Scan for the cell matching the given text and deliver its [x, y] coordinate at center. 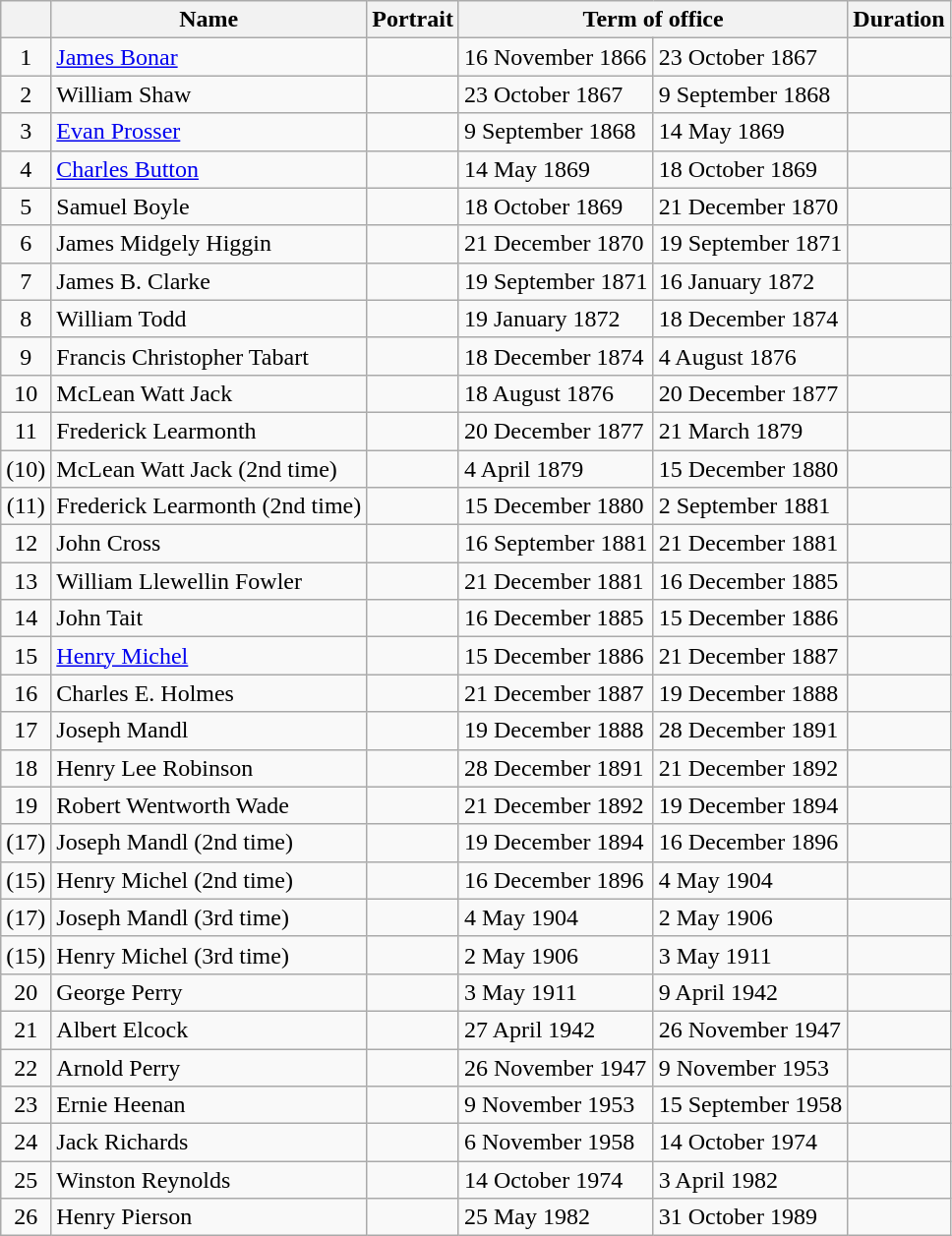
16 November 1866 [556, 57]
7 [26, 281]
(11) [26, 506]
Charles Button [208, 169]
12 [26, 544]
22 [26, 1067]
(10) [26, 469]
Ernie Heenan [208, 1105]
24 [26, 1143]
17 [26, 731]
23 [26, 1105]
Name [208, 20]
Henry Michel [208, 656]
James Bonar [208, 57]
George Perry [208, 992]
Portrait [413, 20]
16 [26, 693]
18 [26, 768]
Jack Richards [208, 1143]
8 [26, 319]
Henry Michel (3rd time) [208, 955]
Joseph Mandl (3rd time) [208, 917]
Robert Wentworth Wade [208, 805]
11 [26, 431]
Henry Lee Robinson [208, 768]
Joseph Mandl [208, 731]
Term of office [653, 20]
4 August 1876 [750, 356]
19 January 1872 [556, 319]
9 April 1942 [750, 992]
3 [26, 132]
10 [26, 393]
25 [26, 1180]
Evan Prosser [208, 132]
21 [26, 1030]
Duration [899, 20]
Arnold Perry [208, 1067]
4 April 1879 [556, 469]
13 [26, 581]
14 [26, 618]
9 [26, 356]
21 March 1879 [750, 431]
John Tait [208, 618]
James Midgely Higgin [208, 244]
25 May 1982 [556, 1217]
15 September 1958 [750, 1105]
James B. Clarke [208, 281]
2 [26, 94]
31 October 1989 [750, 1217]
5 [26, 206]
John Cross [208, 544]
McLean Watt Jack [208, 393]
20 [26, 992]
Henry Michel (2nd time) [208, 880]
Henry Pierson [208, 1217]
16 September 1881 [556, 544]
16 January 1872 [750, 281]
Charles E. Holmes [208, 693]
Winston Reynolds [208, 1180]
Samuel Boyle [208, 206]
6 November 1958 [556, 1143]
3 April 1982 [750, 1180]
William Todd [208, 319]
2 September 1881 [750, 506]
William Shaw [208, 94]
15 [26, 656]
William Llewellin Fowler [208, 581]
Frederick Learmonth (2nd time) [208, 506]
26 [26, 1217]
6 [26, 244]
Frederick Learmonth [208, 431]
27 April 1942 [556, 1030]
18 August 1876 [556, 393]
19 [26, 805]
4 [26, 169]
McLean Watt Jack (2nd time) [208, 469]
Francis Christopher Tabart [208, 356]
1 [26, 57]
Joseph Mandl (2nd time) [208, 843]
Albert Elcock [208, 1030]
